Scan for the cell matching the given text and deliver its [x, y] coordinate at center. 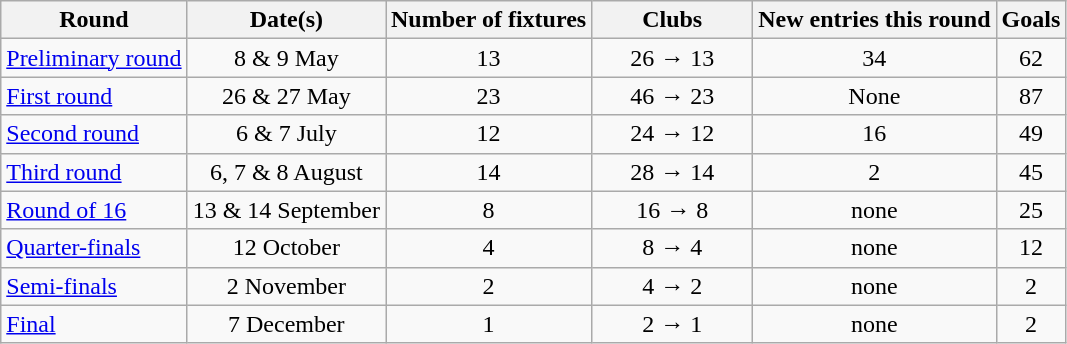
4 [489, 248]
Round [94, 20]
45 [1031, 172]
Round of 16 [94, 210]
16 [874, 134]
Goals [1031, 20]
Semi-finals [94, 286]
Number of fixtures [489, 20]
Preliminary round [94, 58]
26 & 27 May [286, 96]
23 [489, 96]
49 [1031, 134]
Clubs [672, 20]
1 [489, 324]
62 [1031, 58]
None [874, 96]
14 [489, 172]
24 → 12 [672, 134]
87 [1031, 96]
Final [94, 324]
16 → 8 [672, 210]
13 [489, 58]
25 [1031, 210]
Third round [94, 172]
New entries this round [874, 20]
12 October [286, 248]
2 November [286, 286]
7 December [286, 324]
6 & 7 July [286, 134]
4 → 2 [672, 286]
2 → 1 [672, 324]
8 [489, 210]
26 → 13 [672, 58]
8 & 9 Маy [286, 58]
8 → 4 [672, 248]
34 [874, 58]
Quarter-finals [94, 248]
Second round [94, 134]
46 → 23 [672, 96]
28 → 14 [672, 172]
Date(s) [286, 20]
First round [94, 96]
13 & 14 September [286, 210]
6, 7 & 8 August [286, 172]
